Locate the cell with the specified text and output its (x, y) center coordinate. 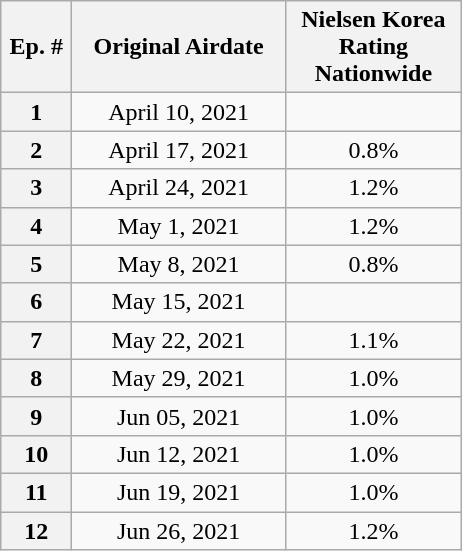
1.1% (373, 340)
11 (36, 492)
April 24, 2021 (179, 188)
May 22, 2021 (179, 340)
9 (36, 416)
1 (36, 112)
Jun 05, 2021 (179, 416)
Nielsen Korea Rating Nationwide (373, 47)
April 17, 2021 (179, 150)
8 (36, 378)
Ep. # (36, 47)
May 8, 2021 (179, 264)
3 (36, 188)
2 (36, 150)
May 29, 2021 (179, 378)
April 10, 2021 (179, 112)
Jun 26, 2021 (179, 531)
May 15, 2021 (179, 302)
4 (36, 226)
12 (36, 531)
May 1, 2021 (179, 226)
6 (36, 302)
10 (36, 454)
5 (36, 264)
7 (36, 340)
Jun 19, 2021 (179, 492)
Jun 12, 2021 (179, 454)
Original Airdate (179, 47)
